For the text-containing cell, return its midpoint in [x, y] coordinate format. 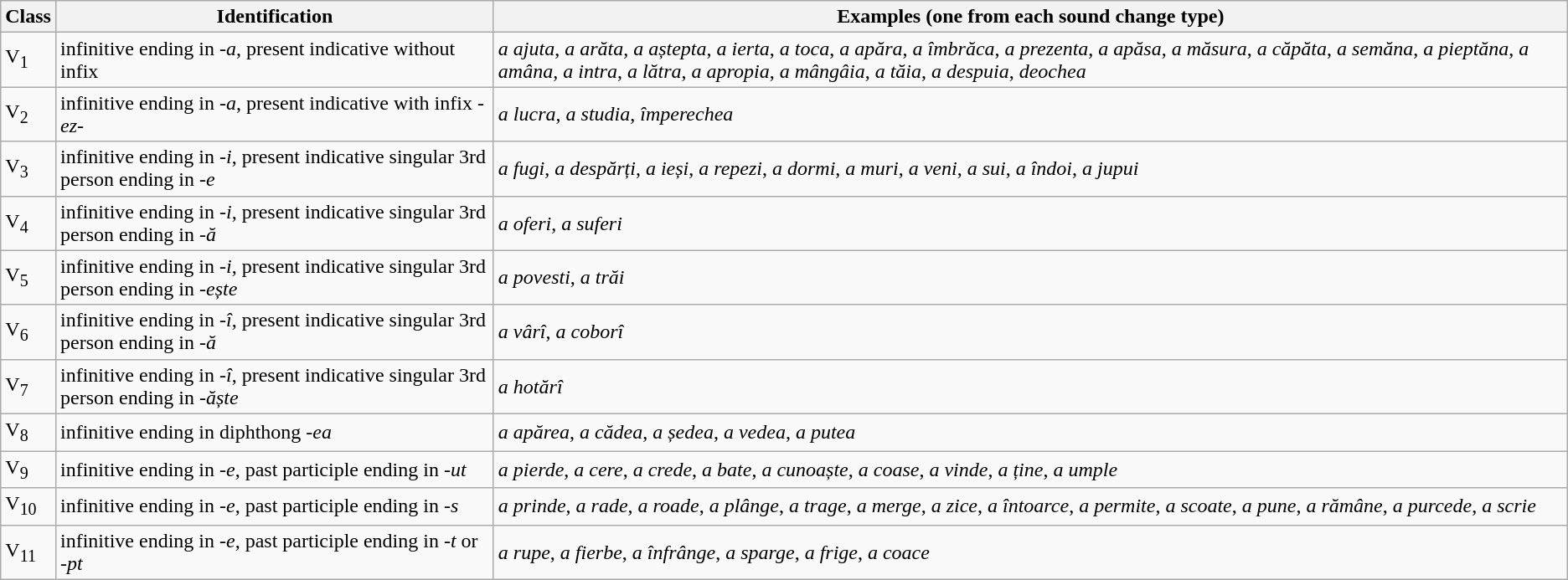
Identification [275, 17]
V6 [28, 331]
infinitive ending in -e, past participle ending in -ut [275, 470]
a povesti, a trăi [1030, 278]
infinitive ending in -i, present indicative singular 3rd person ending in -e [275, 169]
infinitive ending in diphthong -ea [275, 432]
infinitive ending in -i, present indicative singular 3rd person ending in -ește [275, 278]
a lucra, a studia, împerechea [1030, 114]
V5 [28, 278]
Examples (one from each sound change type) [1030, 17]
V7 [28, 387]
a pierde, a cere, a crede, a bate, a cunoaște, a coase, a vinde, a ține, a umple [1030, 470]
V11 [28, 552]
Class [28, 17]
V4 [28, 223]
V2 [28, 114]
infinitive ending in -i, present indicative singular 3rd person ending in -ă [275, 223]
a hotărî [1030, 387]
a prinde, a rade, a roade, a plânge, a trage, a merge, a zice, a întoarce, a permite, a scoate, a pune, a rămâne, a purcede, a scrie [1030, 506]
a rupe, a fierbe, a înfrânge, a sparge, a frige, a coace [1030, 552]
a oferi, a suferi [1030, 223]
infinitive ending in -e, past participle ending in -s [275, 506]
infinitive ending in -a, present indicative with infix -ez- [275, 114]
infinitive ending in -a, present indicative without infix [275, 60]
a fugi, a despărți, a ieși, a repezi, a dormi, a muri, a veni, a sui, a îndoi, a jupui [1030, 169]
infinitive ending in -e, past participle ending in -t or -pt [275, 552]
infinitive ending in -î, present indicative singular 3rd person ending in -ă [275, 331]
V1 [28, 60]
V9 [28, 470]
V8 [28, 432]
a vârî, a coborî [1030, 331]
V10 [28, 506]
a apărea, a cădea, a ședea, a vedea, a putea [1030, 432]
V3 [28, 169]
infinitive ending in -î, present indicative singular 3rd person ending in -ăște [275, 387]
